Output the (x, y) coordinate of the center of the cell containing the given text.  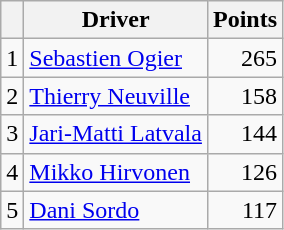
2 (12, 96)
1 (12, 58)
Driver (116, 20)
3 (12, 134)
Points (244, 20)
126 (244, 172)
4 (12, 172)
117 (244, 210)
5 (12, 210)
Thierry Neuville (116, 96)
265 (244, 58)
158 (244, 96)
Dani Sordo (116, 210)
Jari-Matti Latvala (116, 134)
Mikko Hirvonen (116, 172)
Sebastien Ogier (116, 58)
144 (244, 134)
